Detect which cell encompasses the target text, then output its [x, y] center coordinate. 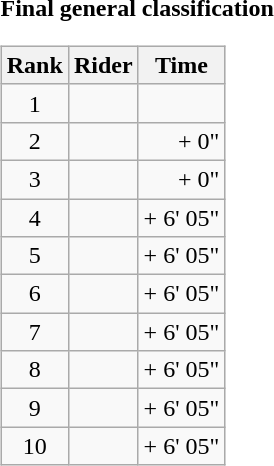
6 [34, 294]
5 [34, 256]
10 [34, 446]
7 [34, 332]
Time [182, 65]
9 [34, 408]
Rank [34, 65]
8 [34, 370]
3 [34, 179]
Rider [103, 65]
1 [34, 103]
2 [34, 141]
4 [34, 217]
